Determine the (X, Y) coordinate at the center of the cell enclosing the given text.  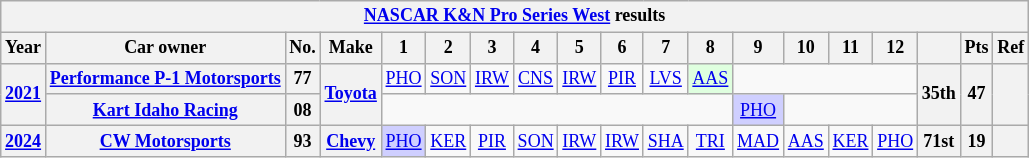
7 (666, 48)
93 (302, 140)
19 (976, 140)
2 (448, 48)
71st (938, 140)
Car owner (165, 48)
9 (758, 48)
Pts (976, 48)
2024 (24, 140)
Make (350, 48)
35th (938, 94)
Year (24, 48)
5 (580, 48)
3 (492, 48)
6 (622, 48)
Kart Idaho Racing (165, 110)
LVS (666, 78)
08 (302, 110)
77 (302, 78)
8 (710, 48)
47 (976, 94)
12 (896, 48)
No. (302, 48)
Chevy (350, 140)
CW Motorsports (165, 140)
MAD (758, 140)
2021 (24, 94)
TRI (710, 140)
Toyota (350, 94)
Performance P-1 Motorsports (165, 78)
CNS (536, 78)
NASCAR K&N Pro Series West results (515, 16)
Ref (1011, 48)
10 (806, 48)
1 (404, 48)
11 (850, 48)
SHA (666, 140)
4 (536, 48)
